Capture the cell that displays the provided text and extract its [x, y] central coordinate. 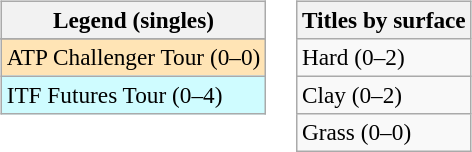
Hard (0–2) [384, 57]
ITF Futures Tour (0–4) [133, 95]
Clay (0–2) [384, 95]
Grass (0–0) [384, 133]
Titles by surface [384, 20]
ATP Challenger Tour (0–0) [133, 57]
Legend (singles) [133, 20]
